Determine the (X, Y) coordinate at the center of the cell enclosing the given text.  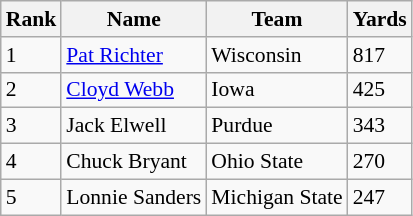
Ohio State (276, 162)
3 (32, 126)
1 (32, 55)
Jack Elwell (134, 126)
2 (32, 90)
Purdue (276, 126)
Rank (32, 19)
425 (380, 90)
Chuck Bryant (134, 162)
Cloyd Webb (134, 90)
817 (380, 55)
5 (32, 197)
Yards (380, 19)
Lonnie Sanders (134, 197)
Wisconsin (276, 55)
Pat Richter (134, 55)
270 (380, 162)
247 (380, 197)
Team (276, 19)
343 (380, 126)
4 (32, 162)
Michigan State (276, 197)
Iowa (276, 90)
Name (134, 19)
